Output the [X, Y] coordinate of the center of the cell containing the given text.  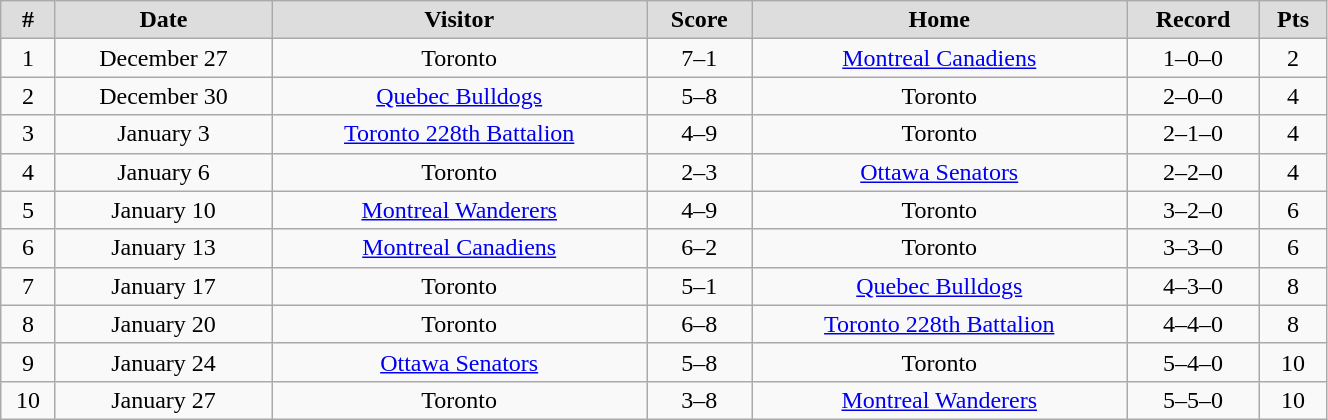
January 13 [164, 248]
January 17 [164, 286]
December 27 [164, 58]
January 24 [164, 362]
Date [164, 20]
2–3 [698, 172]
6–8 [698, 324]
3–3–0 [1194, 248]
January 10 [164, 210]
5 [28, 210]
Score [698, 20]
Pts [1294, 20]
2–1–0 [1194, 134]
2–2–0 [1194, 172]
3–2–0 [1194, 210]
1–0–0 [1194, 58]
5–1 [698, 286]
9 [28, 362]
1 [28, 58]
5–4–0 [1194, 362]
5–5–0 [1194, 400]
January 6 [164, 172]
7–1 [698, 58]
January 3 [164, 134]
2–0–0 [1194, 96]
January 27 [164, 400]
6–2 [698, 248]
December 30 [164, 96]
January 20 [164, 324]
3–8 [698, 400]
7 [28, 286]
Record [1194, 20]
# [28, 20]
4–4–0 [1194, 324]
3 [28, 134]
Home [940, 20]
Visitor [460, 20]
4–3–0 [1194, 286]
